Return the [X, Y] coordinate for the center point of the cell that contains the specified text.  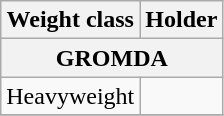
Weight class [70, 20]
Heavyweight [70, 96]
GROMDA [112, 58]
Holder [182, 20]
